Find where the given text appears and provide that cell's center as (X, Y) coordinate. 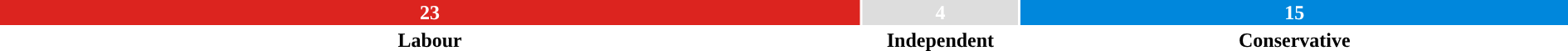
23 (430, 13)
4 (940, 13)
15 (1294, 13)
